Return (X, Y) of the center of cell containing provided text 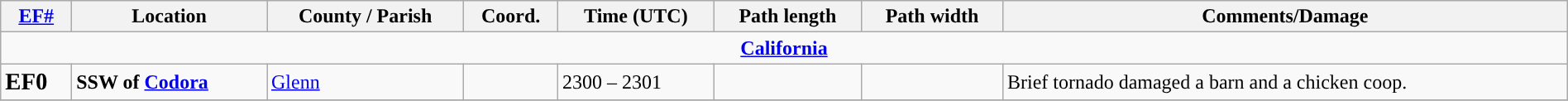
Path length (787, 17)
Path width (933, 17)
Location (170, 17)
Brief tornado damaged a barn and a chicken coop. (1285, 82)
County / Parish (365, 17)
2300 – 2301 (637, 82)
EF0 (36, 82)
Glenn (365, 82)
Comments/Damage (1285, 17)
Coord. (511, 17)
SSW of Codora (170, 82)
California (784, 48)
EF# (36, 17)
Time (UTC) (637, 17)
